Extract the (X, Y) coordinate from the center of the cell holding the provided text.  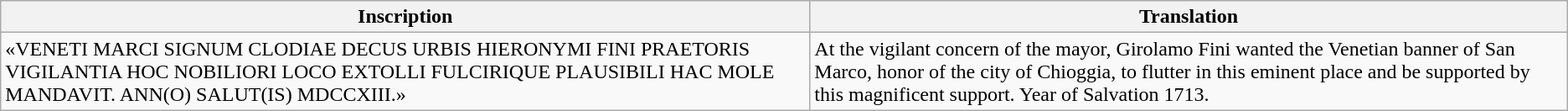
Translation (1189, 17)
Inscription (405, 17)
